Find where the given text appears and provide that cell's center as [X, Y] coordinate. 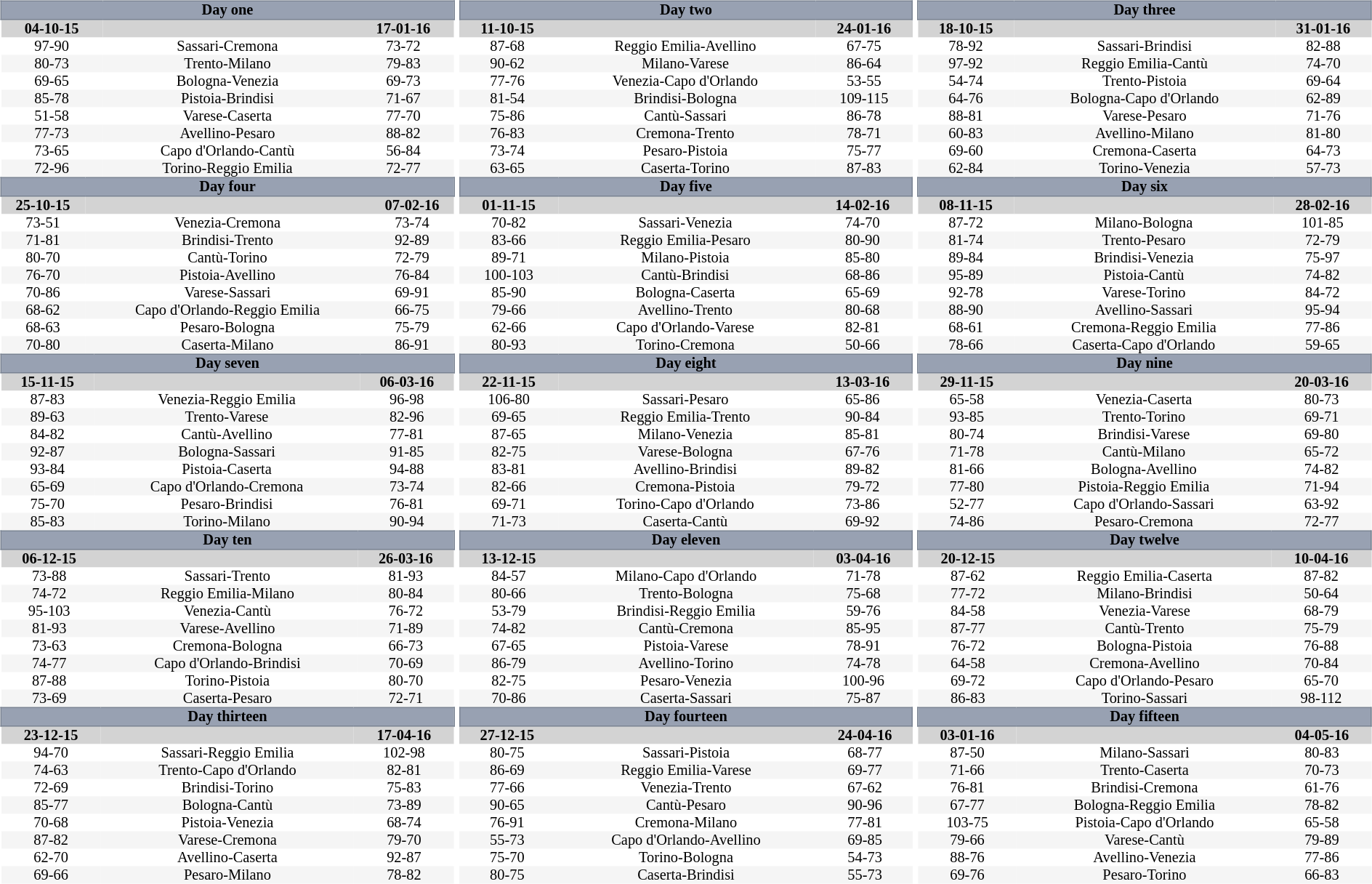
69-73 [403, 81]
Reggio Emilia-Trento [685, 417]
Pistoia-Caserta [227, 470]
75-83 [404, 788]
81-74 [966, 240]
Avellino-Caserta [227, 858]
65-72 [1321, 452]
Bologna-Avellino [1144, 470]
Day fourteen [686, 717]
76-91 [507, 823]
83-66 [509, 240]
Torino-Milano [227, 522]
64-76 [966, 99]
Pesaro-Bologna [227, 327]
67-77 [967, 805]
Bologna-Pistoia [1145, 646]
Torino-Cremona [685, 345]
73-88 [49, 576]
92-78 [966, 292]
Bologna-Cantù [227, 805]
103-75 [967, 823]
Torino-Sassari [1145, 698]
85-83 [47, 522]
Caserta-Cantù [685, 522]
Avellino-Trento [685, 310]
Cantù-Trento [1145, 628]
80-74 [967, 435]
Day thirteen [227, 717]
Pesaro-Pistoia [685, 151]
73-89 [404, 805]
Capo d'Orlando-Cremona [227, 487]
10-04-16 [1321, 558]
Cantù-Sassari [685, 116]
Venezia-Cremona [227, 222]
69-64 [1323, 81]
88-81 [966, 116]
95-103 [49, 611]
86-69 [507, 771]
Torino-Pistoia [227, 680]
90-84 [863, 417]
Cremona-Avellino [1145, 663]
50-66 [863, 345]
79-83 [403, 64]
18-10-15 [966, 29]
89-82 [863, 470]
71-81 [43, 240]
Avellino-Brindisi [685, 470]
85-90 [509, 292]
Venezia-Capo d'Orlando [685, 81]
79-89 [1322, 840]
56-84 [403, 151]
77-70 [403, 116]
85-95 [863, 628]
Cremona-Milano [686, 823]
100-103 [509, 275]
Capo d'Orlando-Sassari [1144, 505]
71-66 [967, 771]
74-78 [863, 663]
01-11-15 [509, 205]
82-88 [1323, 47]
75-68 [863, 593]
Day eleven [686, 540]
Milano-Varese [685, 64]
Pesaro-Venezia [686, 680]
Day eight [686, 363]
74-77 [49, 663]
Cantù-Milano [1144, 452]
66-75 [412, 310]
69-60 [966, 151]
54-73 [865, 858]
79-72 [863, 487]
Sassari-Reggio Emilia [227, 753]
Torino-Reggio Emilia [227, 169]
81-54 [507, 99]
75-77 [864, 151]
77-73 [52, 134]
61-76 [1322, 788]
Day four [227, 187]
62-70 [51, 858]
85-77 [51, 805]
98-112 [1321, 698]
Avellino-Sassari [1144, 310]
85-78 [52, 99]
Caserta-Pesaro [227, 698]
11-10-15 [507, 29]
23-12-15 [51, 736]
Avellino-Pesaro [227, 134]
95-94 [1323, 310]
Day five [686, 187]
69-66 [51, 875]
80-90 [863, 240]
Day fifteen [1145, 717]
68-61 [966, 327]
Capo d'Orlando-Brindisi [227, 663]
04-10-15 [52, 29]
69-91 [412, 292]
83-81 [509, 470]
100-96 [863, 680]
Brindisi-Reggio Emilia [686, 611]
66-83 [1322, 875]
90-62 [507, 64]
27-12-15 [507, 736]
Day six [1145, 187]
88-90 [966, 310]
Milano-Brindisi [1145, 593]
87-62 [968, 576]
88-82 [403, 134]
Capo d'Orlando-Cantù [227, 151]
69-72 [968, 680]
31-01-16 [1323, 29]
93-84 [47, 470]
Bologna-Sassari [227, 452]
Varese-Sassari [227, 292]
53-55 [864, 81]
75-86 [507, 116]
94-70 [51, 753]
Trento-Pistoia [1145, 81]
Cantù-Brindisi [685, 275]
72-96 [52, 169]
65-86 [863, 400]
60-83 [966, 134]
85-80 [863, 257]
17-01-16 [403, 29]
Brindisi-Cremona [1145, 788]
Venezia-Varese [1145, 611]
Brindisi-Torino [227, 788]
Reggio Emilia-Pesaro [685, 240]
Varese-Cantù [1145, 840]
71-89 [405, 628]
Reggio Emilia-Varese [686, 771]
Pesaro-Cremona [1144, 522]
13-12-15 [509, 558]
Pesaro-Brindisi [227, 505]
87-72 [966, 222]
69-85 [865, 840]
Brindisi-Varese [1144, 435]
89-63 [47, 417]
Day three [1145, 10]
77-80 [967, 487]
68-77 [865, 753]
86-91 [412, 345]
68-86 [863, 275]
Milano-Venezia [685, 435]
Bologna-Capo d'Orlando [1145, 99]
Cremona-Caserta [1145, 151]
Pistoia-Reggio Emilia [1144, 487]
Pesaro-Milano [227, 875]
Sassari-Trento [227, 576]
Avellino-Milano [1145, 134]
Caserta-Brindisi [686, 875]
Milano-Sassari [1145, 753]
70-82 [509, 222]
85-81 [863, 435]
71-76 [1323, 116]
74-72 [49, 593]
87-50 [967, 753]
Pesaro-Torino [1145, 875]
84-57 [509, 576]
93-85 [967, 417]
51-58 [52, 116]
Trento-Caserta [1145, 771]
72-69 [51, 788]
63-65 [507, 169]
63-92 [1321, 505]
Milano-Capo d'Orlando [686, 576]
20-12-15 [968, 558]
Bologna-Venezia [227, 81]
90-94 [407, 522]
Caserta-Sassari [686, 698]
70-68 [51, 823]
80-83 [1322, 753]
75-97 [1323, 257]
65-70 [1321, 680]
24-01-16 [864, 29]
Varese-Pesaro [1145, 116]
Cantù-Avellino [227, 435]
67-65 [509, 646]
08-11-15 [966, 205]
Torino-Venezia [1145, 169]
102-98 [404, 753]
86-79 [509, 663]
81-66 [967, 470]
17-04-16 [404, 736]
82-96 [407, 417]
Avellino-Torino [686, 663]
Pistoia-Varese [686, 646]
Venezia-Reggio Emilia [227, 400]
29-11-15 [967, 382]
64-58 [968, 663]
Capo d'Orlando-Reggio Emilia [227, 310]
86-83 [968, 698]
Trento-Pesaro [1144, 240]
59-65 [1323, 345]
70-69 [405, 663]
20-03-16 [1321, 382]
76-70 [43, 275]
Brindisi-Venezia [1144, 257]
Sassari-Brindisi [1145, 47]
87-77 [968, 628]
73-65 [52, 151]
62-84 [966, 169]
84-72 [1323, 292]
67-62 [865, 788]
101-85 [1323, 222]
Capo d'Orlando-Avellino [686, 840]
97-92 [966, 64]
Caserta-Torino [685, 169]
75-87 [863, 698]
28-02-16 [1323, 205]
Varese-Torino [1144, 292]
Reggio Emilia-Caserta [1145, 576]
Venezia-Caserta [1144, 400]
Sassari-Cremona [227, 47]
Day ten [227, 540]
Day twelve [1145, 540]
Trento-Varese [227, 417]
64-73 [1323, 151]
68-79 [1321, 611]
Brindisi-Bologna [685, 99]
77-72 [968, 593]
80-84 [405, 593]
Pistoia-Brindisi [227, 99]
Trento-Capo d'Orlando [227, 771]
15-11-15 [47, 382]
68-62 [43, 310]
Pistoia-Capo d'Orlando [1145, 823]
Varese-Caserta [227, 116]
87-65 [509, 435]
62-66 [509, 327]
73-86 [863, 505]
Brindisi-Trento [227, 240]
74-63 [51, 771]
Pistoia-Avellino [227, 275]
Trento-Torino [1144, 417]
53-79 [509, 611]
Cremona-Pistoia [685, 487]
Sassari-Pistoia [686, 753]
69-80 [1321, 435]
Torino-Bologna [686, 858]
80-66 [509, 593]
67-75 [864, 47]
03-01-16 [967, 736]
Cantù-Torino [227, 257]
86-64 [864, 64]
67-76 [863, 452]
80-93 [509, 345]
Avellino-Venezia [1145, 858]
Caserta-Milano [227, 345]
84-58 [968, 611]
Pistoia-Venezia [227, 823]
70-84 [1321, 663]
52-77 [967, 505]
72-71 [405, 698]
79-70 [404, 840]
86-78 [864, 116]
03-04-16 [863, 558]
73-63 [49, 646]
13-03-16 [863, 382]
Capo d'Orlando-Varese [685, 327]
77-76 [507, 81]
Bologna-Reggio Emilia [1145, 805]
70-73 [1322, 771]
69-76 [967, 875]
80-68 [863, 310]
59-76 [863, 611]
78-92 [966, 47]
25-10-15 [43, 205]
96-98 [407, 400]
Torino-Capo d'Orlando [685, 505]
74-86 [967, 522]
Bologna-Caserta [685, 292]
71-67 [403, 99]
Day seven [227, 363]
77-66 [507, 788]
78-71 [864, 134]
14-02-16 [863, 205]
Reggio Emilia-Avellino [685, 47]
76-83 [507, 134]
62-89 [1323, 99]
Varese-Bologna [685, 452]
04-05-16 [1322, 736]
Cremona-Bologna [227, 646]
73-72 [403, 47]
Trento-Bologna [686, 593]
71-73 [509, 522]
Cremona-Reggio Emilia [1144, 327]
Trento-Milano [227, 64]
82-66 [509, 487]
Caserta-Capo d'Orlando [1144, 345]
89-84 [966, 257]
Capo d'Orlando-Pesaro [1145, 680]
68-63 [43, 327]
54-74 [966, 81]
92-89 [412, 240]
Cremona-Trento [685, 134]
Reggio Emilia-Milano [227, 593]
Day one [227, 10]
90-96 [865, 805]
Pistoia-Cantù [1144, 275]
Varese-Cremona [227, 840]
06-12-15 [49, 558]
Cantù-Cremona [686, 628]
69-77 [865, 771]
76-84 [412, 275]
50-64 [1321, 593]
Day nine [1145, 363]
Sassari-Pesaro [685, 400]
66-73 [405, 646]
Cantù-Pesaro [686, 805]
109-115 [864, 99]
24-04-16 [865, 736]
Venezia-Trento [686, 788]
73-69 [49, 698]
Venezia-Cantù [227, 611]
87-88 [49, 680]
69-92 [863, 522]
Varese-Avellino [227, 628]
81-80 [1323, 134]
106-80 [509, 400]
07-02-16 [412, 205]
Reggio Emilia-Cantù [1145, 64]
89-71 [509, 257]
22-11-15 [509, 382]
70-80 [43, 345]
71-94 [1321, 487]
95-89 [966, 275]
Milano-Pistoia [685, 257]
87-68 [507, 47]
Sassari-Venezia [685, 222]
91-85 [407, 452]
Day two [686, 10]
73-51 [43, 222]
57-73 [1323, 169]
68-74 [404, 823]
76-88 [1321, 646]
26-03-16 [405, 558]
90-65 [507, 805]
94-88 [407, 470]
78-91 [863, 646]
78-66 [966, 345]
97-90 [52, 47]
Milano-Bologna [1144, 222]
06-03-16 [407, 382]
84-82 [47, 435]
88-76 [967, 858]
